From the cell containing the given text, extract its center point as (X, Y) coordinate. 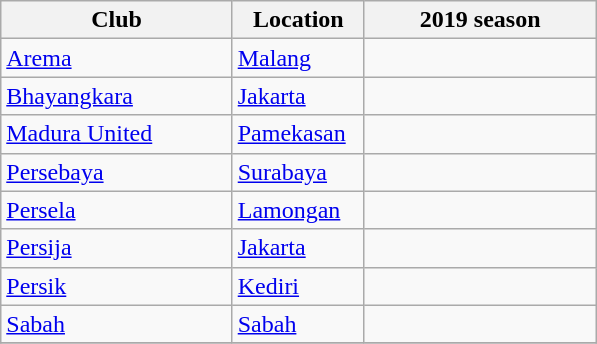
Arema (116, 58)
Madura United (116, 134)
Persija (116, 248)
Kediri (298, 286)
Persela (116, 210)
Malang (298, 58)
Club (116, 20)
Pamekasan (298, 134)
Persik (116, 286)
Surabaya (298, 172)
2019 season (480, 20)
Location (298, 20)
Lamongan (298, 210)
Persebaya (116, 172)
Bhayangkara (116, 96)
